Locate the cell with the specified text and output its [X, Y] center coordinate. 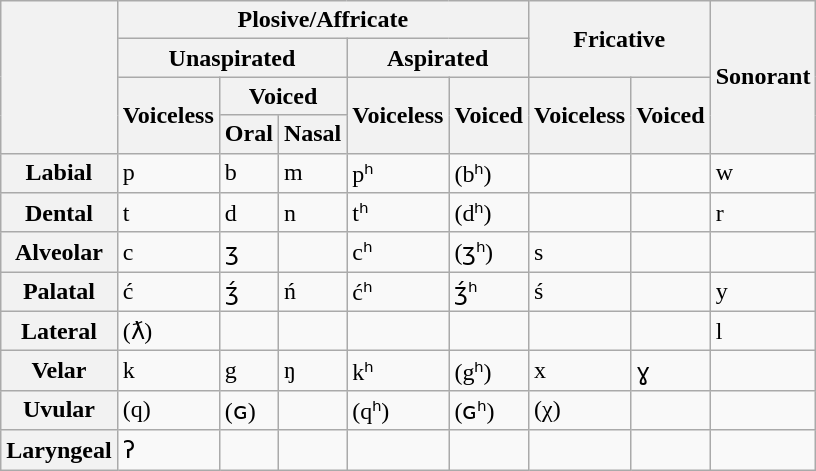
m [312, 173]
tʰ [398, 213]
cʰ [398, 252]
Palatal [59, 292]
Oral [248, 134]
Laryngeal [59, 450]
Plosive/Affricate [322, 20]
r [763, 213]
pʰ [398, 173]
(bʰ) [489, 173]
d [248, 213]
kʰ [398, 371]
x [579, 371]
ś [579, 292]
l [763, 331]
ʒ [248, 252]
c [168, 252]
Uvular [59, 410]
g [248, 371]
ŋ [312, 371]
(q) [168, 410]
t [168, 213]
n [312, 213]
Dental [59, 213]
Nasal [312, 134]
(χ) [579, 410]
Sonorant [763, 77]
p [168, 173]
s [579, 252]
(ɢ) [248, 410]
Lateral [59, 331]
ń [312, 292]
b [248, 173]
(qʰ) [398, 410]
Labial [59, 173]
y [763, 292]
ʔ [168, 450]
(ƛ) [168, 331]
ɣ [671, 371]
w [763, 173]
ćʰ [398, 292]
k [168, 371]
Unaspirated [232, 58]
(ʒʰ) [489, 252]
(dʰ) [489, 213]
ć [168, 292]
ʒ́ [248, 292]
Aspirated [438, 58]
Alveolar [59, 252]
(ɢʰ) [489, 410]
ʒ́ʰ [489, 292]
Velar [59, 371]
(gʰ) [489, 371]
Fricative [619, 39]
